Return the [x, y] coordinate for the center point of the cell that contains the specified text.  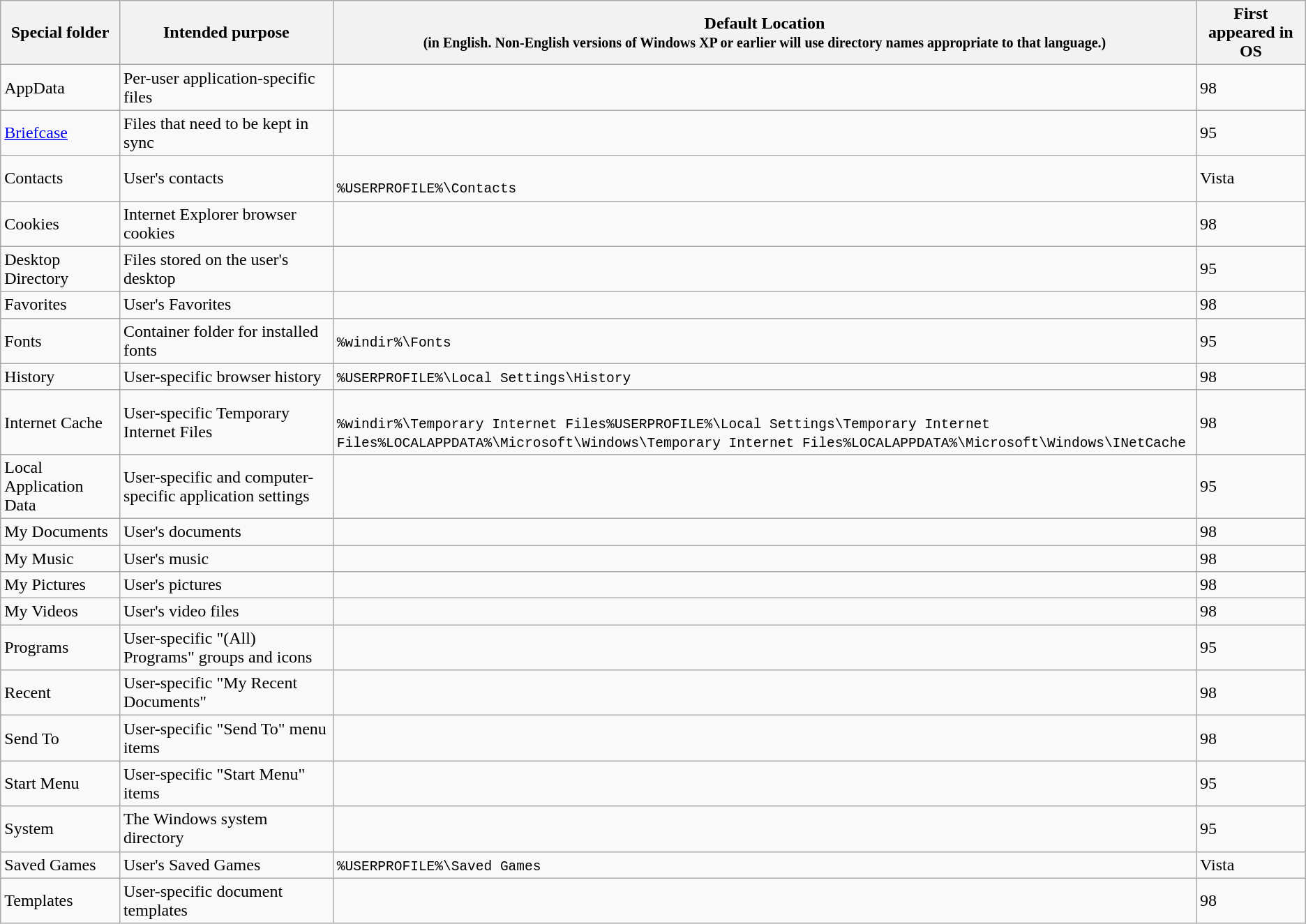
User-specific "Start Menu" items [226, 784]
User-specific "Send To" menu items [226, 738]
My Videos [60, 612]
Files that need to be kept in sync [226, 132]
My Documents [60, 531]
%USERPROFILE%\Saved Games [765, 865]
User's video files [226, 612]
Intended purpose [226, 33]
User's documents [226, 531]
User-specific and computer-specific application settings [226, 486]
Start Menu [60, 784]
History [60, 377]
User's pictures [226, 585]
Fonts [60, 340]
First appeared in OS [1252, 33]
The Windows system directory [226, 828]
User-specific browser history [226, 377]
Files stored on the user's desktop [226, 269]
User-specific document templates [226, 901]
User-specific Temporary Internet Files [226, 422]
User's Favorites [226, 305]
System [60, 828]
User's Saved Games [226, 865]
Send To [60, 738]
Special folder [60, 33]
Recent [60, 693]
User-specific "(All) Programs" groups and icons [226, 647]
Desktop Directory [60, 269]
User's music [226, 559]
My Music [60, 559]
%USERPROFILE%\Contacts [765, 179]
Favorites [60, 305]
Saved Games [60, 865]
Internet Explorer browser cookies [226, 223]
Per-user application-specific files [226, 88]
Local Application Data [60, 486]
Internet Cache [60, 422]
Default Location(in English. Non-English versions of Windows XP or earlier will use directory names appropriate to that language.) [765, 33]
My Pictures [60, 585]
User's contacts [226, 179]
Contacts [60, 179]
Briefcase [60, 132]
Container folder for installed fonts [226, 340]
%USERPROFILE%\Local Settings\History [765, 377]
Programs [60, 647]
Cookies [60, 223]
Templates [60, 901]
User-specific "My Recent Documents" [226, 693]
AppData [60, 88]
%windir%\Fonts [765, 340]
